Detect which cell encompasses the target text, then output its (X, Y) center coordinate. 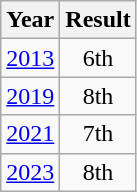
2019 (30, 96)
7th (98, 134)
2013 (30, 58)
Year (30, 20)
2023 (30, 172)
Result (98, 20)
6th (98, 58)
2021 (30, 134)
